Capture the cell that displays the provided text and extract its (x, y) central coordinate. 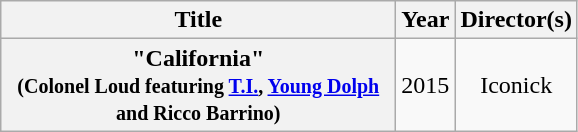
"California"(Colonel Loud featuring T.I., Young Dolph and Ricco Barrino) (198, 85)
2015 (426, 85)
Director(s) (516, 20)
Year (426, 20)
Iconick (516, 85)
Title (198, 20)
